Return [X, Y] of the center of cell containing provided text 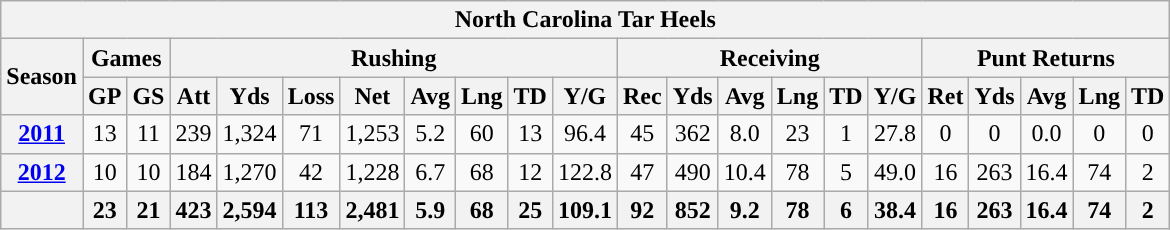
5.9 [430, 210]
21 [148, 210]
852 [692, 210]
60 [482, 134]
GS [148, 96]
Season [42, 77]
6.7 [430, 172]
122.8 [584, 172]
Ret [946, 96]
2,594 [250, 210]
96.4 [584, 134]
42 [311, 172]
1,270 [250, 172]
92 [642, 210]
Games [126, 58]
184 [194, 172]
109.1 [584, 210]
2011 [42, 134]
6 [846, 210]
239 [194, 134]
45 [642, 134]
North Carolina Tar Heels [586, 20]
5 [846, 172]
2,481 [372, 210]
113 [311, 210]
Att [194, 96]
362 [692, 134]
11 [148, 134]
Punt Returns [1046, 58]
12 [530, 172]
Rushing [394, 58]
25 [530, 210]
1,324 [250, 134]
27.8 [895, 134]
2012 [42, 172]
1,253 [372, 134]
Net [372, 96]
5.2 [430, 134]
38.4 [895, 210]
10.4 [744, 172]
Receiving [769, 58]
9.2 [744, 210]
423 [194, 210]
71 [311, 134]
8.0 [744, 134]
490 [692, 172]
0.0 [1046, 134]
1 [846, 134]
Rec [642, 96]
49.0 [895, 172]
1,228 [372, 172]
Loss [311, 96]
47 [642, 172]
GP [104, 96]
